Provide the [x, y] coordinate of the cell's center where the given text is located.  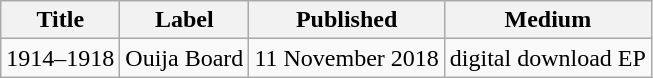
1914–1918 [60, 58]
Title [60, 20]
Ouija Board [184, 58]
digital download EP [548, 58]
Published [346, 20]
Label [184, 20]
Medium [548, 20]
11 November 2018 [346, 58]
